From the cell containing the given text, extract its center point as [X, Y] coordinate. 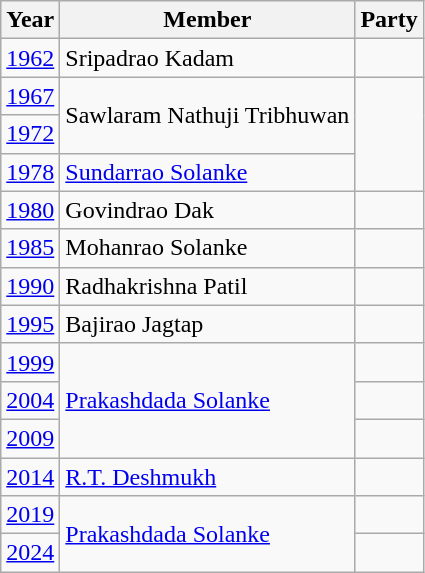
Govindrao Dak [208, 210]
Bajirao Jagtap [208, 324]
Party [389, 20]
Member [208, 20]
1990 [30, 286]
2019 [30, 515]
1985 [30, 248]
R.T. Deshmukh [208, 477]
Sawlaram Nathuji Tribhuwan [208, 115]
Year [30, 20]
1967 [30, 96]
1999 [30, 362]
Radhakrishna Patil [208, 286]
1978 [30, 172]
2024 [30, 553]
1980 [30, 210]
2004 [30, 400]
2009 [30, 438]
Sundarrao Solanke [208, 172]
1995 [30, 324]
2014 [30, 477]
1972 [30, 134]
1962 [30, 58]
Mohanrao Solanke [208, 248]
Sripadrao Kadam [208, 58]
